For the text-containing cell, return its midpoint in (x, y) coordinate format. 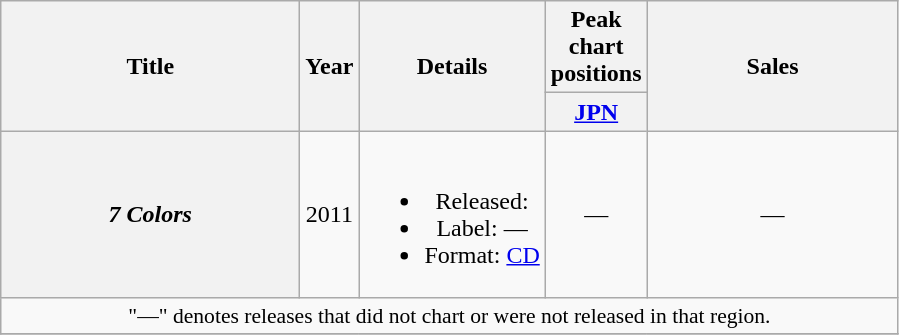
Details (452, 66)
Year (330, 66)
Title (150, 66)
Sales (772, 66)
Released: Label: —Format: CD (452, 214)
"—" denotes releases that did not chart or were not released in that region. (450, 316)
Peak chart positions (596, 47)
2011 (330, 214)
7 Colors (150, 214)
JPN (596, 112)
